Pinpoint the cell where the given text exists, returning its [x, y] midpoint coordinate. 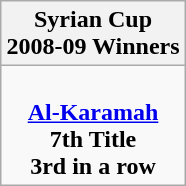
Syrian Cup 2008-09 Winners [93, 34]
Al-Karamah7th Title 3rd in a row [93, 126]
